For the text-containing cell, return its midpoint in (X, Y) coordinate format. 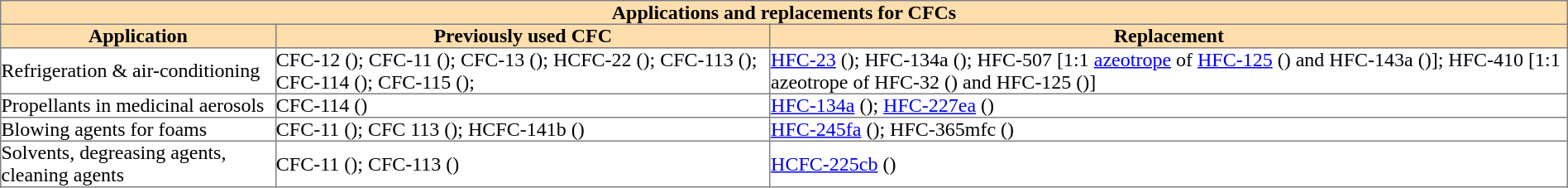
Application (138, 36)
Replacement (1169, 36)
CFC-11 (); CFC 113 (); HCFC-141b () (523, 129)
HFC-23 (); HFC-134a (); HFC-507 [1:1 azeotrope of HFC-125 () and HFC-143a ()]; HFC-410 [1:1 azeotrope of HFC-32 () and HFC-125 ()] (1169, 71)
CFC-114 () (523, 105)
Previously used CFC (523, 36)
CFC-12 (); CFC-11 (); CFC-13 (); HCFC-22 (); CFC-113 (); CFC-114 (); CFC-115 (); (523, 71)
HCFC-225cb () (1169, 164)
CFC-11 (); CFC-113 () (523, 164)
Blowing agents for foams (138, 129)
HFC-245fa (); HFC-365mfc () (1169, 129)
Refrigeration & air-conditioning (138, 71)
Applications and replacements for CFCs (784, 12)
HFC-134a (); HFC-227ea () (1169, 105)
Propellants in medicinal aerosols (138, 105)
Solvents, degreasing agents, cleaning agents (138, 164)
